Return [x, y] of the center of cell containing provided text 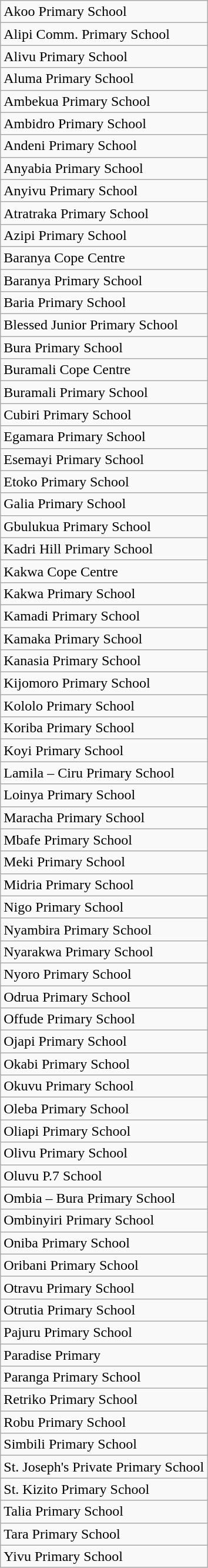
Bura Primary School [104, 348]
Otravu Primary School [104, 1287]
Baria Primary School [104, 303]
Buramali Primary School [104, 392]
Kadri Hill Primary School [104, 549]
Oleba Primary School [104, 1109]
Tara Primary School [104, 1534]
Kijomoro Primary School [104, 683]
Ambekua Primary School [104, 101]
Aluma Primary School [104, 79]
Retriko Primary School [104, 1400]
Ombia – Bura Primary School [104, 1198]
Oliapi Primary School [104, 1131]
Ombinyiri Primary School [104, 1220]
Ojapi Primary School [104, 1042]
Ambidro Primary School [104, 124]
St. Joseph's Private Primary School [104, 1467]
Meki Primary School [104, 862]
Koriba Primary School [104, 728]
Gbulukua Primary School [104, 526]
Kamadi Primary School [104, 616]
Azipi Primary School [104, 235]
Koyi Primary School [104, 750]
Anyabia Primary School [104, 168]
Nyambira Primary School [104, 929]
Odrua Primary School [104, 997]
Egamara Primary School [104, 437]
St. Kizito Primary School [104, 1489]
Alipi Comm. Primary School [104, 34]
Atratraka Primary School [104, 213]
Baranya Cope Centre [104, 258]
Buramali Cope Centre [104, 370]
Okuvu Primary School [104, 1086]
Alivu Primary School [104, 56]
Midria Primary School [104, 885]
Baranya Primary School [104, 281]
Pajuru Primary School [104, 1332]
Galia Primary School [104, 504]
Paradise Primary [104, 1355]
Kanasia Primary School [104, 661]
Maracha Primary School [104, 818]
Loinya Primary School [104, 795]
Anyivu Primary School [104, 191]
Nyarakwa Primary School [104, 952]
Oluvu P.7 School [104, 1176]
Mbafe Primary School [104, 840]
Paranga Primary School [104, 1377]
Nigo Primary School [104, 907]
Lamila – Ciru Primary School [104, 773]
Talia Primary School [104, 1512]
Offude Primary School [104, 1019]
Otrutia Primary School [104, 1310]
Okabi Primary School [104, 1064]
Andeni Primary School [104, 146]
Kakwa Cope Centre [104, 571]
Akoo Primary School [104, 12]
Robu Primary School [104, 1422]
Blessed Junior Primary School [104, 325]
Simbili Primary School [104, 1444]
Kamaka Primary School [104, 638]
Oribani Primary School [104, 1265]
Kololo Primary School [104, 706]
Esemayi Primary School [104, 459]
Yivu Primary School [104, 1556]
Nyoro Primary School [104, 974]
Oniba Primary School [104, 1243]
Cubiri Primary School [104, 415]
Kakwa Primary School [104, 593]
Olivu Primary School [104, 1153]
Etoko Primary School [104, 482]
